Determine the [x, y] coordinate at the center of the cell enclosing the given text.  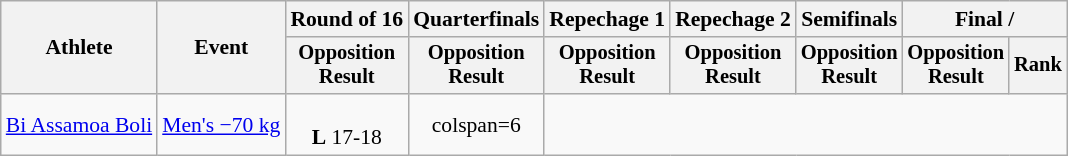
Event [221, 48]
Quarterfinals [476, 19]
Rank [1038, 66]
Bi Assamoa Boli [79, 124]
Repechage 2 [733, 19]
Final / [985, 19]
Athlete [79, 48]
Men's −70 kg [221, 124]
L 17-18 [346, 124]
Round of 16 [346, 19]
Semifinals [850, 19]
colspan=6 [476, 124]
Repechage 1 [607, 19]
